Detect which cell encompasses the target text, then output its [X, Y] center coordinate. 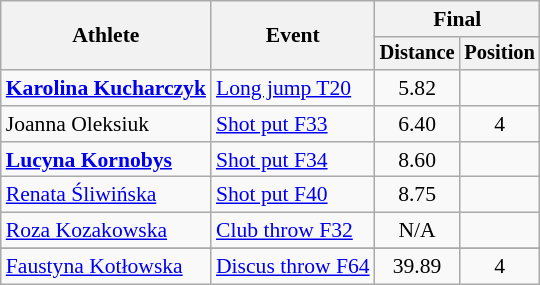
Club throw F32 [293, 231]
Final [458, 19]
8.75 [418, 195]
Distance [418, 54]
Faustyna Kotłowska [106, 267]
Long jump T20 [293, 88]
Karolina Kucharczyk [106, 88]
Roza Kozakowska [106, 231]
Joanna Oleksiuk [106, 124]
Event [293, 36]
Shot put F34 [293, 160]
Shot put F33 [293, 124]
Renata Śliwińska [106, 195]
8.60 [418, 160]
Discus throw F64 [293, 267]
N/A [418, 231]
Position [499, 54]
Lucyna Kornobys [106, 160]
Athlete [106, 36]
Shot put F40 [293, 195]
39.89 [418, 267]
6.40 [418, 124]
5.82 [418, 88]
